Search for the cell housing the specified text and yield its (X, Y) center coordinate. 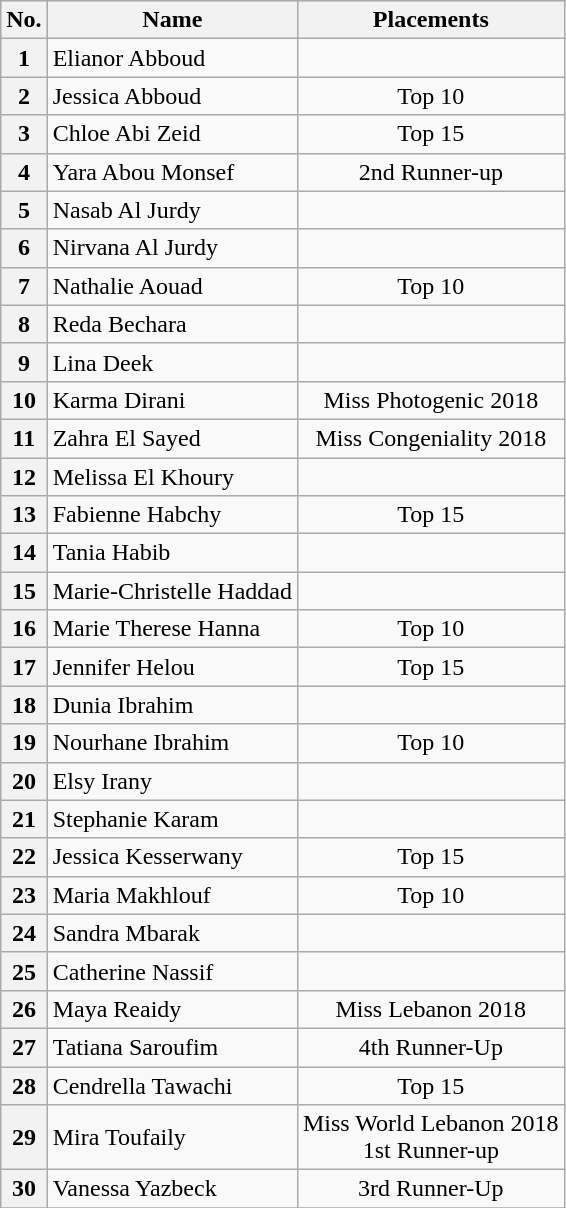
Karma Dirani (172, 400)
2nd Runner-up (430, 172)
Nasab Al Jurdy (172, 210)
9 (24, 362)
8 (24, 324)
25 (24, 971)
4 (24, 172)
17 (24, 667)
28 (24, 1085)
18 (24, 705)
Elsy Irany (172, 781)
22 (24, 857)
14 (24, 553)
27 (24, 1047)
Elianor Abboud (172, 58)
Tania Habib (172, 553)
Jennifer Helou (172, 667)
Maria Makhlouf (172, 895)
No. (24, 20)
Nirvana Al Jurdy (172, 248)
23 (24, 895)
Zahra El Sayed (172, 438)
20 (24, 781)
Nourhane Ibrahim (172, 743)
Tatiana Saroufim (172, 1047)
6 (24, 248)
12 (24, 477)
10 (24, 400)
Mira Toufaily (172, 1138)
Miss Congeniality 2018 (430, 438)
Stephanie Karam (172, 819)
29 (24, 1138)
21 (24, 819)
Miss Photogenic 2018 (430, 400)
2 (24, 96)
19 (24, 743)
Jessica Abboud (172, 96)
Lina Deek (172, 362)
Cendrella Tawachi (172, 1085)
3 (24, 134)
16 (24, 629)
Miss World Lebanon 20181st Runner-up (430, 1138)
Chloe Abi Zeid (172, 134)
7 (24, 286)
5 (24, 210)
1 (24, 58)
26 (24, 1009)
Marie-Christelle Haddad (172, 591)
Reda Bechara (172, 324)
Sandra Mbarak (172, 933)
Jessica Kesserwany (172, 857)
Catherine Nassif (172, 971)
Placements (430, 20)
Name (172, 20)
Fabienne Habchy (172, 515)
Vanessa Yazbeck (172, 1189)
3rd Runner-Up (430, 1189)
Maya Reaidy (172, 1009)
30 (24, 1189)
Nathalie Aouad (172, 286)
Dunia Ibrahim (172, 705)
Yara Abou Monsef (172, 172)
24 (24, 933)
Miss Lebanon 2018 (430, 1009)
4th Runner-Up (430, 1047)
11 (24, 438)
Melissa El Khoury (172, 477)
15 (24, 591)
Marie Therese Hanna (172, 629)
13 (24, 515)
